Search for the cell housing the specified text and yield its (X, Y) center coordinate. 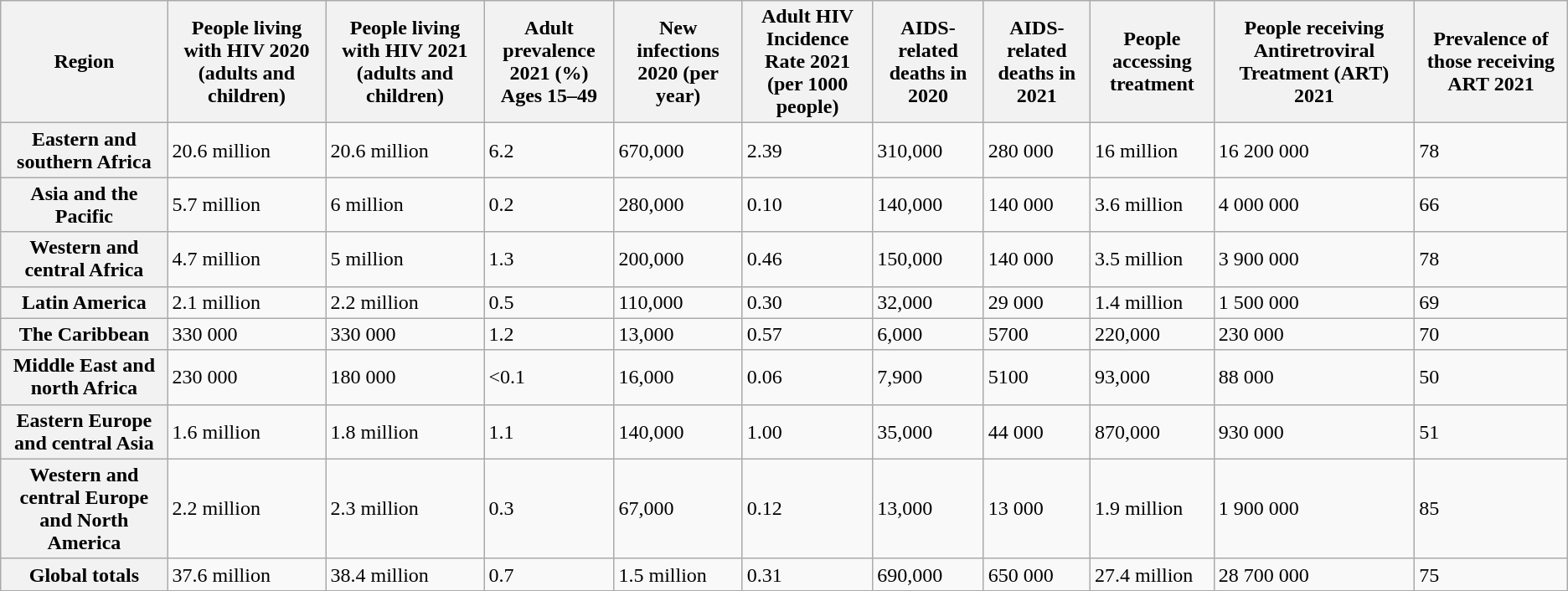
51 (1491, 432)
16,000 (678, 377)
People living with HIV 2021 (adults and children) (405, 62)
1.00 (807, 432)
New infections 2020 (per year) (678, 62)
1.3 (549, 260)
93,000 (1152, 377)
1 500 000 (1313, 302)
2.39 (807, 151)
1.2 (549, 334)
27.4 million (1152, 574)
1.9 million (1152, 509)
110,000 (678, 302)
67,000 (678, 509)
180 000 (405, 377)
69 (1491, 302)
32,000 (928, 302)
Asia and the Pacific (84, 204)
16 200 000 (1313, 151)
1.6 million (246, 432)
28 700 000 (1313, 574)
Western and central Europe and North America (84, 509)
Adult prevalence 2021 (%)Ages 15–49 (549, 62)
People living with HIV 2020 (adults and children) (246, 62)
0.7 (549, 574)
1 900 000 (1313, 509)
Prevalence of those receiving ART 2021 (1491, 62)
2.1 million (246, 302)
Latin America (84, 302)
35,000 (928, 432)
1.8 million (405, 432)
Middle East and north Africa (84, 377)
0.5 (549, 302)
<0.1 (549, 377)
0.12 (807, 509)
870,000 (1152, 432)
3.6 million (1152, 204)
16 million (1152, 151)
66 (1491, 204)
5 million (405, 260)
AIDS-related deaths in 2020 (928, 62)
650 000 (1037, 574)
50 (1491, 377)
0.57 (807, 334)
6 million (405, 204)
150,000 (928, 260)
6,000 (928, 334)
0.10 (807, 204)
44 000 (1037, 432)
5100 (1037, 377)
1.5 million (678, 574)
0.46 (807, 260)
1.1 (549, 432)
5700 (1037, 334)
6.2 (549, 151)
88 000 (1313, 377)
0.3 (549, 509)
The Caribbean (84, 334)
4.7 million (246, 260)
0.06 (807, 377)
85 (1491, 509)
AIDS-related deaths in 2021 (1037, 62)
37.6 million (246, 574)
75 (1491, 574)
7,900 (928, 377)
29 000 (1037, 302)
280,000 (678, 204)
People receiving Antiretroviral Treatment (ART) 2021 (1313, 62)
Eastern and southern Africa (84, 151)
0.30 (807, 302)
220,000 (1152, 334)
2.3 million (405, 509)
Adult HIV Incidence Rate 2021(per 1000 people) (807, 62)
0.2 (549, 204)
1.4 million (1152, 302)
280 000 (1037, 151)
0.31 (807, 574)
930 000 (1313, 432)
3.5 million (1152, 260)
38.4 million (405, 574)
200,000 (678, 260)
People accessing treatment (1152, 62)
4 000 000 (1313, 204)
70 (1491, 334)
13 000 (1037, 509)
Western and central Africa (84, 260)
Global totals (84, 574)
3 900 000 (1313, 260)
690,000 (928, 574)
5.7 million (246, 204)
Eastern Europe and central Asia (84, 432)
310,000 (928, 151)
670,000 (678, 151)
Region (84, 62)
